Determine the (X, Y) coordinate at the center of the cell enclosing the given text.  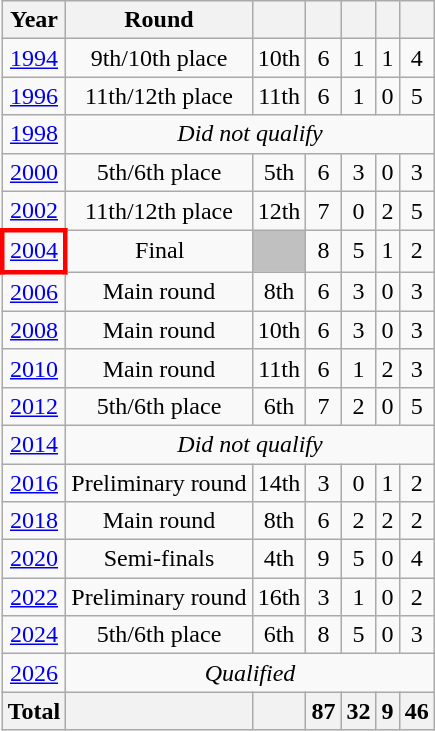
2014 (34, 444)
1998 (34, 134)
14th (279, 483)
2008 (34, 330)
2006 (34, 292)
16th (279, 597)
1994 (34, 58)
2024 (34, 635)
9th/10th place (159, 58)
2026 (34, 673)
2004 (34, 252)
Semi-finals (159, 559)
Total (34, 711)
Final (159, 252)
2018 (34, 521)
12th (279, 211)
1996 (34, 96)
2002 (34, 211)
5th (279, 172)
46 (416, 711)
87 (324, 711)
2020 (34, 559)
2000 (34, 172)
2016 (34, 483)
32 (358, 711)
2012 (34, 406)
4th (279, 559)
2022 (34, 597)
2010 (34, 368)
Year (34, 20)
Round (159, 20)
Qualified (250, 673)
